Return [X, Y] of the center of cell containing provided text 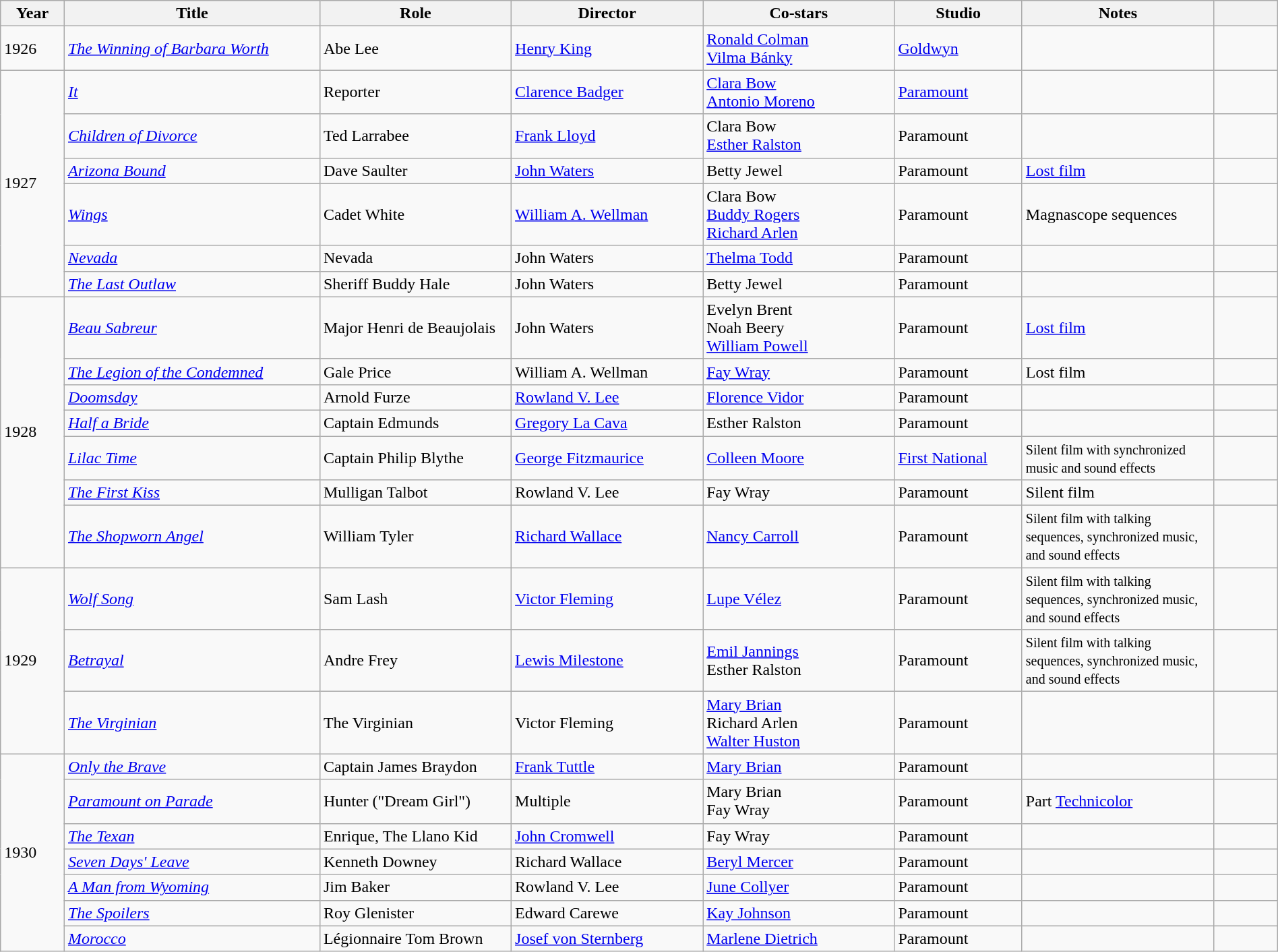
Role [415, 13]
Clarence Badger [607, 92]
Paramount on Parade [191, 801]
The Spoilers [191, 913]
Clara BowAntonio Moreno [799, 92]
Enrique, The Llano Kid [415, 836]
Silent film with synchronized music and sound effects [1118, 457]
Henry King [607, 49]
Captain Edmunds [415, 423]
Major Henri de Beaujolais [415, 328]
Half a Bride [191, 423]
Morocco [191, 939]
Mary BrianFay Wray [799, 801]
Edward Carewe [607, 913]
Title [191, 13]
Multiple [607, 801]
Kay Johnson [799, 913]
Lilac Time [191, 457]
Légionnaire Tom Brown [415, 939]
1930 [32, 852]
Arizona Bound [191, 171]
A Man from Wyoming [191, 887]
1929 [32, 661]
John Cromwell [607, 836]
The First Kiss [191, 493]
1928 [32, 432]
Gregory La Cava [607, 423]
Cadet White [415, 214]
The Winning of Barbara Worth [191, 49]
Roy Glenister [415, 913]
June Collyer [799, 887]
Clara BowEsther Ralston [799, 136]
Andre Frey [415, 661]
Children of Divorce [191, 136]
Silent film [1118, 493]
1927 [32, 183]
Evelyn BrentNoah BeeryWilliam Powell [799, 328]
Notes [1118, 13]
Lewis Milestone [607, 661]
Only the Brave [191, 767]
Clara BowBuddy RogersRichard Arlen [799, 214]
Lupe Vélez [799, 599]
It [191, 92]
Dave Saulter [415, 171]
Mary Brian [799, 767]
Gale Price [415, 371]
Frank Tuttle [607, 767]
Reporter [415, 92]
Mary BrianRichard ArlenWalter Huston [799, 723]
Marlene Dietrich [799, 939]
Studio [958, 13]
Emil JanningsEsther Ralston [799, 661]
The Legion of the Condemned [191, 371]
Director [607, 13]
Captain Philip Blythe [415, 457]
Wings [191, 214]
Mulligan Talbot [415, 493]
Esther Ralston [799, 423]
Arnold Furze [415, 397]
Year [32, 13]
Jim Baker [415, 887]
Josef von Sternberg [607, 939]
Doomsday [191, 397]
Magnascope sequences [1118, 214]
Ronald ColmanVilma Bánky [799, 49]
Captain James Braydon [415, 767]
Seven Days' Leave [191, 862]
Part Technicolor [1118, 801]
Wolf Song [191, 599]
William Tyler [415, 537]
1926 [32, 49]
Colleen Moore [799, 457]
Sheriff Buddy Hale [415, 284]
Thelma Todd [799, 258]
Beryl Mercer [799, 862]
Hunter ("Dream Girl") [415, 801]
Beau Sabreur [191, 328]
Sam Lash [415, 599]
Florence Vidor [799, 397]
Frank Lloyd [607, 136]
First National [958, 457]
The Last Outlaw [191, 284]
Kenneth Downey [415, 862]
The Shopworn Angel [191, 537]
Ted Larrabee [415, 136]
The Texan [191, 836]
Betrayal [191, 661]
Co-stars [799, 13]
Nancy Carroll [799, 537]
Abe Lee [415, 49]
George Fitzmaurice [607, 457]
Goldwyn [958, 49]
